Locate the cell with the specified text and output its (x, y) center coordinate. 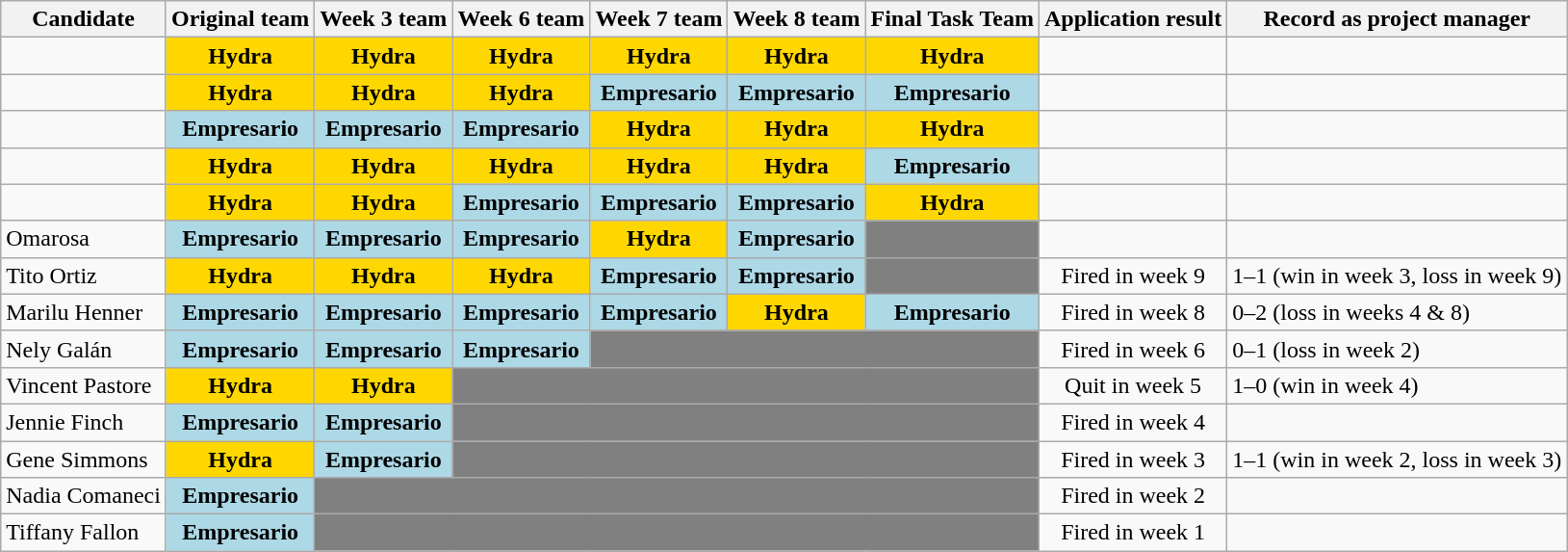
Candidate (84, 19)
Jennie Finch (84, 422)
Week 3 team (383, 19)
0–1 (loss in week 2) (1398, 349)
Fired in week 8 (1132, 312)
Week 6 team (522, 19)
Fired in week 6 (1132, 349)
Fired in week 4 (1132, 422)
Nadia Comaneci (84, 496)
Week 7 team (658, 19)
1–0 (win in week 4) (1398, 385)
Marilu Henner (84, 312)
Week 8 team (797, 19)
Vincent Pastore (84, 385)
Fired in week 9 (1132, 276)
Original team (240, 19)
Tito Ortiz (84, 276)
Fired in week 1 (1132, 533)
Quit in week 5 (1132, 385)
Gene Simmons (84, 460)
Fired in week 2 (1132, 496)
Record as project manager (1398, 19)
0–2 (loss in weeks 4 & 8) (1398, 312)
Final Task Team (952, 19)
Application result (1132, 19)
Nely Galán (84, 349)
Omarosa (84, 239)
1–1 (win in week 2, loss in week 3) (1398, 460)
1–1 (win in week 3, loss in week 9) (1398, 276)
Fired in week 3 (1132, 460)
Tiffany Fallon (84, 533)
